Determine the [x, y] coordinate at the center of the cell enclosing the given text.  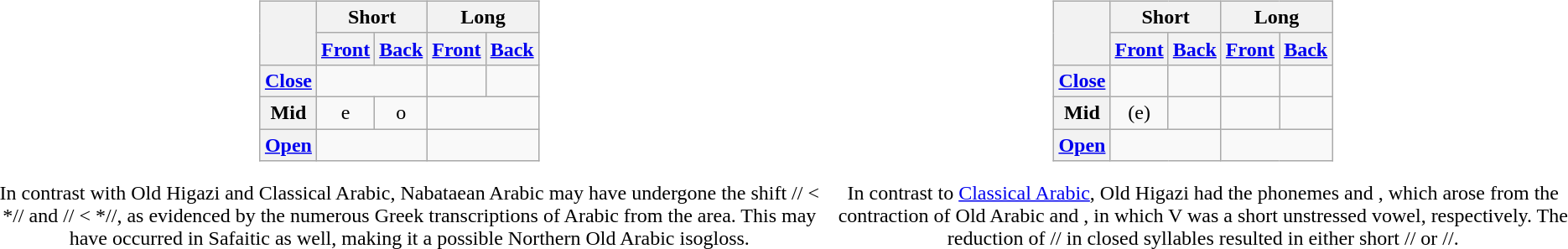
o [401, 112]
(e) [1139, 112]
e [345, 112]
